From the cell containing the given text, extract its center point as (x, y) coordinate. 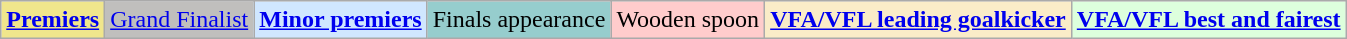
Finals appearance (519, 20)
VFA/VFL best and fairest (1208, 20)
Wooden spoon (688, 20)
VFA/VFL leading goalkicker (918, 20)
Minor premiers (340, 20)
Premiers (53, 20)
Grand Finalist (180, 20)
